From the cell containing the given text, extract its center point as [X, Y] coordinate. 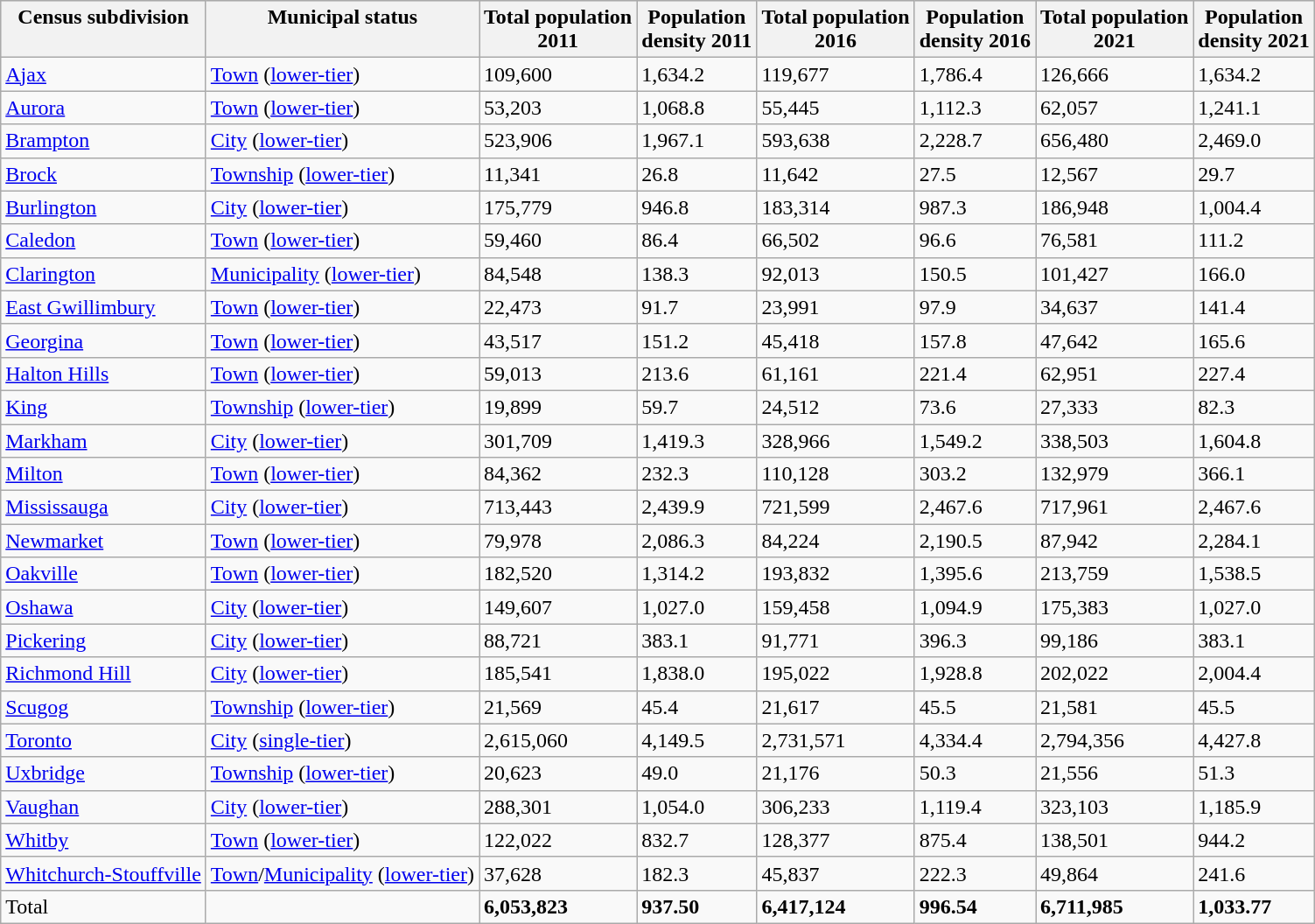
Whitby [103, 840]
61,161 [836, 374]
1,119.4 [975, 807]
45.4 [696, 707]
Brampton [103, 141]
Uxbridge [103, 773]
Caledon [103, 241]
Whitchurch-Stouffville [103, 873]
1,033.77 [1254, 906]
221.4 [975, 374]
1,241.1 [1254, 108]
2,190.5 [975, 541]
50.3 [975, 773]
944.2 [1254, 840]
150.5 [975, 274]
523,906 [558, 141]
79,978 [558, 541]
165.6 [1254, 340]
1,786.4 [975, 74]
84,548 [558, 274]
4,334.4 [975, 740]
84,224 [836, 541]
29.7 [1254, 174]
59.7 [696, 407]
149,607 [558, 607]
Town/Municipality (lower-tier) [342, 873]
713,443 [558, 507]
306,233 [836, 807]
Populationdensity 2021 [1254, 30]
1,395.6 [975, 574]
47,642 [1115, 340]
213,759 [1115, 574]
26.8 [696, 174]
175,383 [1115, 607]
Toronto [103, 740]
1,538.5 [1254, 574]
62,057 [1115, 108]
Municipality (lower-tier) [342, 274]
1,094.9 [975, 607]
288,301 [558, 807]
Mississauga [103, 507]
110,128 [836, 474]
122,022 [558, 840]
49.0 [696, 773]
1,928.8 [975, 674]
12,567 [1115, 174]
202,022 [1115, 674]
151.2 [696, 340]
23,991 [836, 307]
2,228.7 [975, 141]
4,149.5 [696, 740]
1,112.3 [975, 108]
195,022 [836, 674]
76,581 [1115, 241]
1,549.2 [975, 440]
45,837 [836, 873]
2,439.9 [696, 507]
1,185.9 [1254, 807]
111.2 [1254, 241]
Burlington [103, 207]
22,473 [558, 307]
53,203 [558, 108]
21,569 [558, 707]
996.54 [975, 906]
Ajax [103, 74]
45,418 [836, 340]
1,068.8 [696, 108]
King [103, 407]
4,427.8 [1254, 740]
832.7 [696, 840]
232.3 [696, 474]
183,314 [836, 207]
1,967.1 [696, 141]
55,445 [836, 108]
11,642 [836, 174]
2,794,356 [1115, 740]
303.2 [975, 474]
51.3 [1254, 773]
185,541 [558, 674]
21,617 [836, 707]
1,314.2 [696, 574]
City (single-tier) [342, 740]
141.4 [1254, 307]
6,053,823 [558, 906]
Milton [103, 474]
109,600 [558, 74]
21,581 [1115, 707]
59,013 [558, 374]
11,341 [558, 174]
Halton Hills [103, 374]
Oakville [103, 574]
East Gwillimbury [103, 307]
213.6 [696, 374]
Georgina [103, 340]
227.4 [1254, 374]
128,377 [836, 840]
1,838.0 [696, 674]
Total population2011 [558, 30]
396.3 [975, 640]
1,004.4 [1254, 207]
Markham [103, 440]
Brock [103, 174]
946.8 [696, 207]
937.50 [696, 906]
Pickering [103, 640]
86.4 [696, 241]
37,628 [558, 873]
20,623 [558, 773]
Total [103, 906]
2,004.4 [1254, 674]
987.3 [975, 207]
99,186 [1115, 640]
323,103 [1115, 807]
Vaughan [103, 807]
159,458 [836, 607]
62,951 [1115, 374]
1,054.0 [696, 807]
87,942 [1115, 541]
157.8 [975, 340]
21,556 [1115, 773]
Municipal status [342, 30]
1,604.8 [1254, 440]
2,284.1 [1254, 541]
Aurora [103, 108]
222.3 [975, 873]
2,086.3 [696, 541]
82.3 [1254, 407]
366.1 [1254, 474]
2,731,571 [836, 740]
Scugog [103, 707]
Oshawa [103, 607]
2,469.0 [1254, 141]
138,501 [1115, 840]
91,771 [836, 640]
84,362 [558, 474]
132,979 [1115, 474]
92,013 [836, 274]
186,948 [1115, 207]
34,637 [1115, 307]
66,502 [836, 241]
6,417,124 [836, 906]
166.0 [1254, 274]
Census subdivision [103, 30]
875.4 [975, 840]
19,899 [558, 407]
717,961 [1115, 507]
49,864 [1115, 873]
88,721 [558, 640]
Populationdensity 2011 [696, 30]
1,419.3 [696, 440]
97.9 [975, 307]
Clarington [103, 274]
301,709 [558, 440]
96.6 [975, 241]
Total population2021 [1115, 30]
328,966 [836, 440]
241.6 [1254, 873]
21,176 [836, 773]
119,677 [836, 74]
656,480 [1115, 141]
138.3 [696, 274]
182.3 [696, 873]
126,666 [1115, 74]
338,503 [1115, 440]
193,832 [836, 574]
Populationdensity 2016 [975, 30]
Richmond Hill [103, 674]
73.6 [975, 407]
59,460 [558, 241]
Total population2016 [836, 30]
175,779 [558, 207]
6,711,985 [1115, 906]
182,520 [558, 574]
27.5 [975, 174]
24,512 [836, 407]
43,517 [558, 340]
91.7 [696, 307]
Newmarket [103, 541]
27,333 [1115, 407]
593,638 [836, 141]
721,599 [836, 507]
101,427 [1115, 274]
2,615,060 [558, 740]
